Extract the [X, Y] coordinate from the center of the cell holding the provided text.  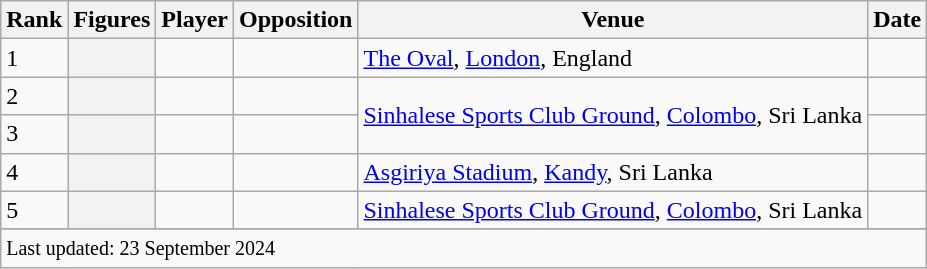
2 [34, 96]
The Oval, London, England [613, 58]
Asgiriya Stadium, Kandy, Sri Lanka [613, 172]
Venue [613, 20]
3 [34, 134]
4 [34, 172]
Rank [34, 20]
Date [898, 20]
5 [34, 210]
1 [34, 58]
Figures [112, 20]
Opposition [296, 20]
Last updated: 23 September 2024 [464, 248]
Player [195, 20]
